Extract the (x, y) coordinate from the center of the cell holding the provided text.  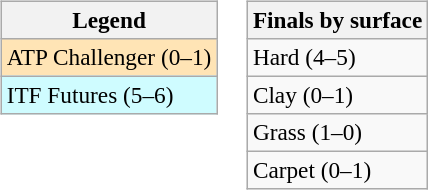
Grass (1–0) (337, 133)
Carpet (0–1) (337, 171)
Finals by surface (337, 20)
ITF Futures (5–6) (108, 95)
Legend (108, 20)
ATP Challenger (0–1) (108, 57)
Clay (0–1) (337, 95)
Hard (4–5) (337, 57)
